Output the [X, Y] coordinate of the center of the cell containing the given text.  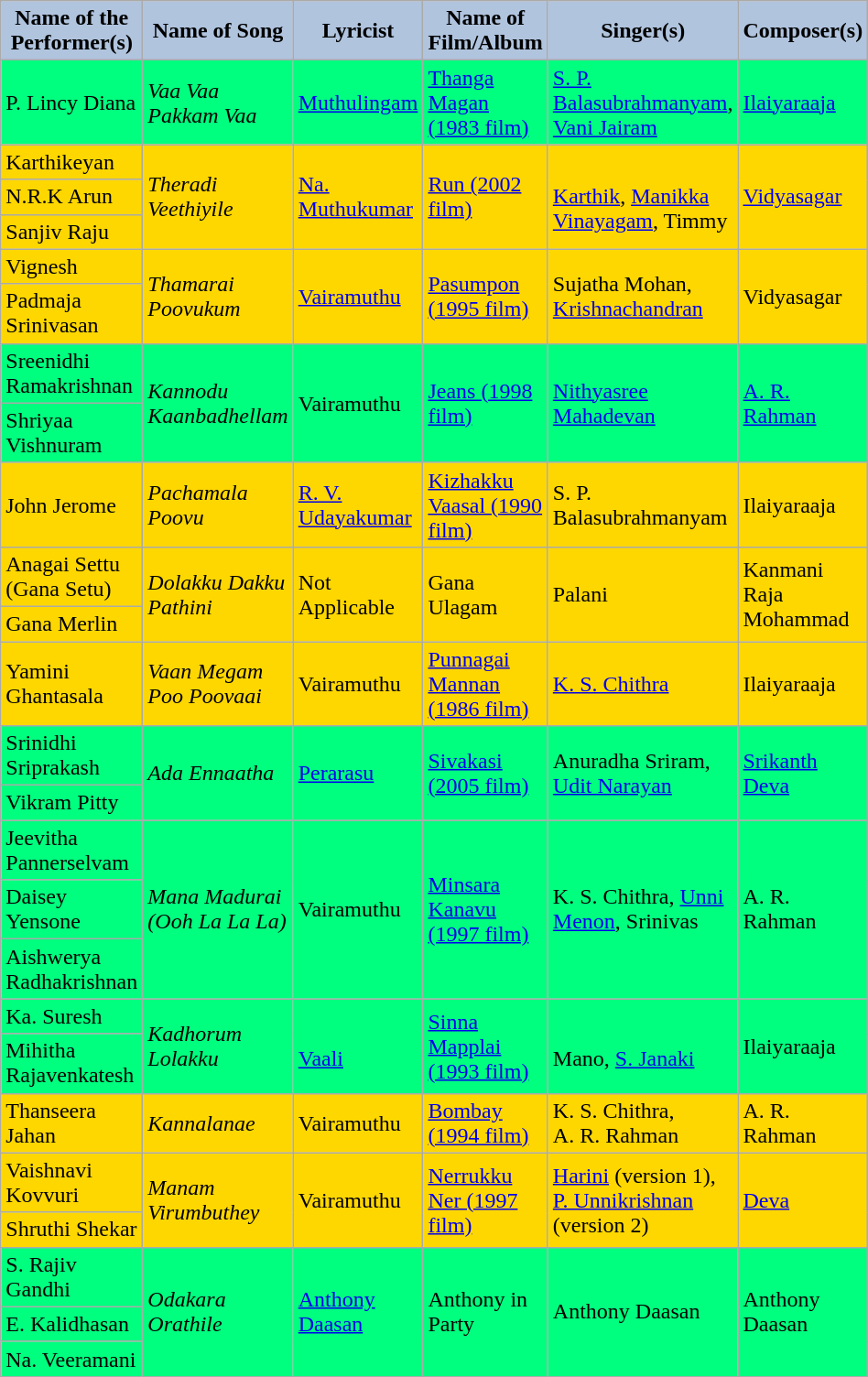
Thanga Magan (1983 film) [485, 103]
Vaan Megam Poo Poovaai [218, 683]
Anagai Settu (Gana Setu) [71, 577]
Name of Film/Album [485, 31]
Aishwerya Radhakrishnan [71, 969]
Pasumpon (1995 film) [485, 297]
Vikram Pitty [71, 803]
Na. Veeramani [71, 1359]
P. Lincy Diana [71, 103]
Kanmani Raja Mohammad [803, 593]
Not Applicable [358, 593]
K. S. Chithra [643, 683]
Punnagai Mannan (1986 film) [485, 683]
Theradi Veethiyile [218, 197]
Nithyasree Mahadevan [643, 403]
Anuradha Sriram, Udit Narayan [643, 773]
Kannodu Kaanbadhellam [218, 403]
Kannalanae [218, 1122]
Sreenidhi Ramakrishnan [71, 374]
Yamini Ghantasala [71, 683]
Bombay (1994 film) [485, 1122]
S. P. Balasubrahmanyam, Vani Jairam [643, 103]
Singer(s) [643, 31]
Dolakku Dakku Pathini [218, 593]
Anthony in Party [485, 1311]
Ada Ennaatha [218, 773]
Sivakasi (2005 film) [485, 773]
Perarasu [358, 773]
Padmaja Srinivasan [71, 313]
Daisey Yensone [71, 910]
Srinidhi Sriprakash [71, 756]
Kadhorum Lolakku [218, 1046]
Muthulingam [358, 103]
K. S. Chithra,A. R. Rahman [643, 1122]
S. Rajiv Gandhi [71, 1276]
Thamarai Poovukum [218, 297]
Karthik, Manikka Vinayagam, Timmy [643, 197]
Srikanth Deva [803, 773]
E. Kalidhasan [71, 1324]
Ka. Suresh [71, 1016]
Pachamala Poovu [218, 504]
Palani [643, 593]
Jeans (1998 film) [485, 403]
Sinna Mapplai (1993 film) [485, 1046]
Nerrukku Ner (1997 film) [485, 1199]
Name of the Performer(s) [71, 31]
Gana Ulagam [485, 593]
K. S. Chithra, Unni Menon, Srinivas [643, 910]
Run (2002 film) [485, 197]
Mihitha Rajavenkatesh [71, 1064]
Mano, S. Janaki [643, 1046]
Shriyaa Vishnuram [71, 432]
Na. Muthukumar [358, 197]
Composer(s) [803, 31]
Vignesh [71, 266]
Vaishnavi Kovvuri [71, 1183]
Sujatha Mohan, Krishnachandran [643, 297]
Karthikeyan [71, 162]
Lyricist [358, 31]
Manam Virumbuthey [218, 1199]
Thanseera Jahan [71, 1122]
Odakara Orathile [218, 1311]
Vaa Vaa Pakkam Vaa [218, 103]
John Jerome [71, 504]
Minsara Kanavu (1997 film) [485, 910]
R. V. Udayakumar [358, 504]
Kizhakku Vaasal (1990 film) [485, 504]
Gana Merlin [71, 623]
N.R.K Arun [71, 197]
Shruthi Shekar [71, 1230]
Harini (version 1), P. Unnikrishnan (version 2) [643, 1199]
Name of Song [218, 31]
Mana Madurai (Ooh La La La) [218, 910]
Deva [803, 1199]
Sanjiv Raju [71, 232]
Jeevitha Pannerselvam [71, 850]
Vaali [358, 1046]
S. P. Balasubrahmanyam [643, 504]
